Pinpoint the cell where the given text exists, returning its (X, Y) midpoint coordinate. 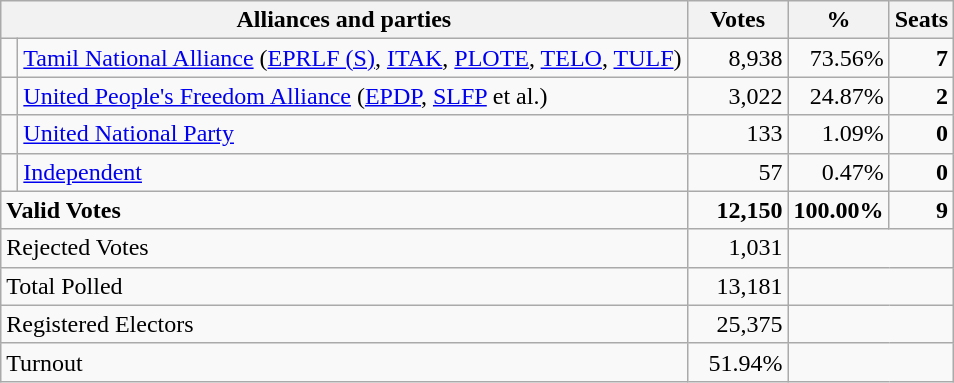
Alliances and parties (344, 20)
25,375 (738, 324)
51.94% (738, 362)
% (838, 20)
Valid Votes (344, 210)
Seats (921, 20)
13,181 (738, 286)
24.87% (838, 96)
0.47% (838, 172)
United People's Freedom Alliance (EPDP, SLFP et al.) (352, 96)
Registered Electors (344, 324)
Rejected Votes (344, 248)
1.09% (838, 134)
3,022 (738, 96)
2 (921, 96)
7 (921, 58)
1,031 (738, 248)
United National Party (352, 134)
Total Polled (344, 286)
9 (921, 210)
Votes (738, 20)
73.56% (838, 58)
12,150 (738, 210)
Independent (352, 172)
8,938 (738, 58)
Tamil National Alliance (EPRLF (S), ITAK, PLOTE, TELO, TULF) (352, 58)
100.00% (838, 210)
133 (738, 134)
Turnout (344, 362)
57 (738, 172)
